Extract the (x, y) coordinate from the center of the cell holding the provided text.  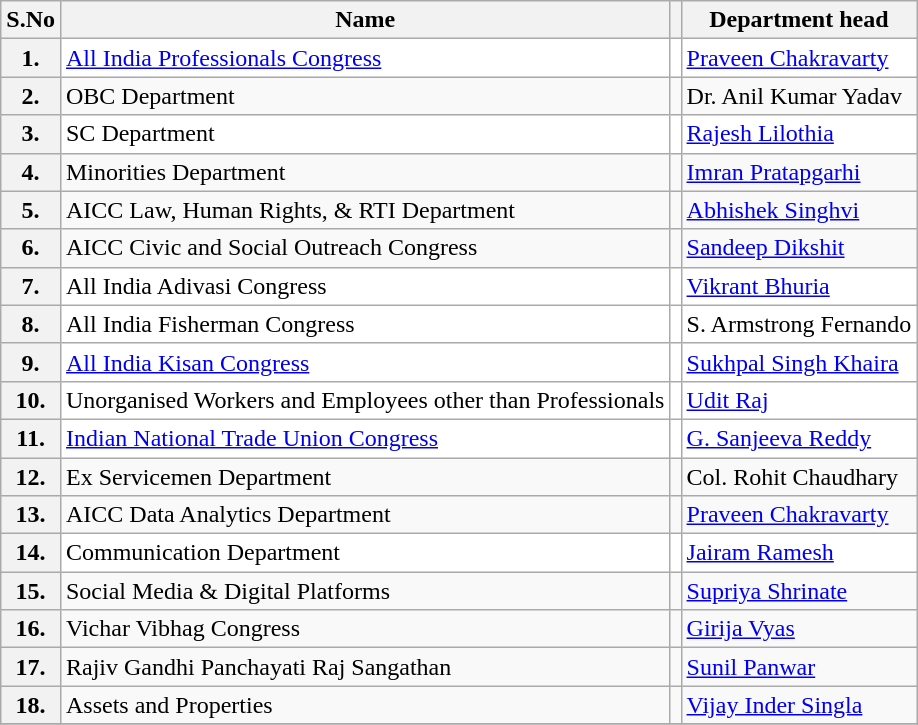
Rajesh Lilothia (799, 134)
4. (31, 172)
Vijay Inder Singla (799, 705)
Rajiv Gandhi Panchayati Raj Sangathan (364, 667)
1. (31, 58)
10. (31, 400)
12. (31, 477)
Jairam Ramesh (799, 553)
Supriya Shrinate (799, 591)
All India Fisherman Congress (364, 324)
Indian National Trade Union Congress (364, 438)
Imran Pratapgarhi (799, 172)
13. (31, 515)
AICC Civic and Social Outreach Congress (364, 248)
All India Kisan Congress (364, 362)
Minorities Department (364, 172)
Vikrant Bhuria (799, 286)
Abhishek Singhvi (799, 210)
Communication Department (364, 553)
S.No (31, 20)
Sukhpal Singh Khaira (799, 362)
6. (31, 248)
16. (31, 629)
Sandeep Dikshit (799, 248)
All India Professionals Congress (364, 58)
Unorganised Workers and Employees other than Professionals (364, 400)
Udit Raj (799, 400)
18. (31, 705)
S. Armstrong Fernando (799, 324)
17. (31, 667)
Vichar Vibhag Congress (364, 629)
SC Department (364, 134)
11. (31, 438)
Sunil Panwar (799, 667)
Social Media & Digital Platforms (364, 591)
OBC Department (364, 96)
7. (31, 286)
AICC Data Analytics Department (364, 515)
All India Adivasi Congress (364, 286)
Name (364, 20)
Department head (799, 20)
9. (31, 362)
8. (31, 324)
Dr. Anil Kumar Yadav (799, 96)
Girija Vyas (799, 629)
15. (31, 591)
5. (31, 210)
Ex Servicemen Department (364, 477)
Assets and Properties (364, 705)
AICC Law, Human Rights, & RTI Department (364, 210)
2. (31, 96)
14. (31, 553)
G. Sanjeeva Reddy (799, 438)
3. (31, 134)
Col. Rohit Chaudhary (799, 477)
